Extract the (x, y) coordinate from the center of the cell holding the provided text.  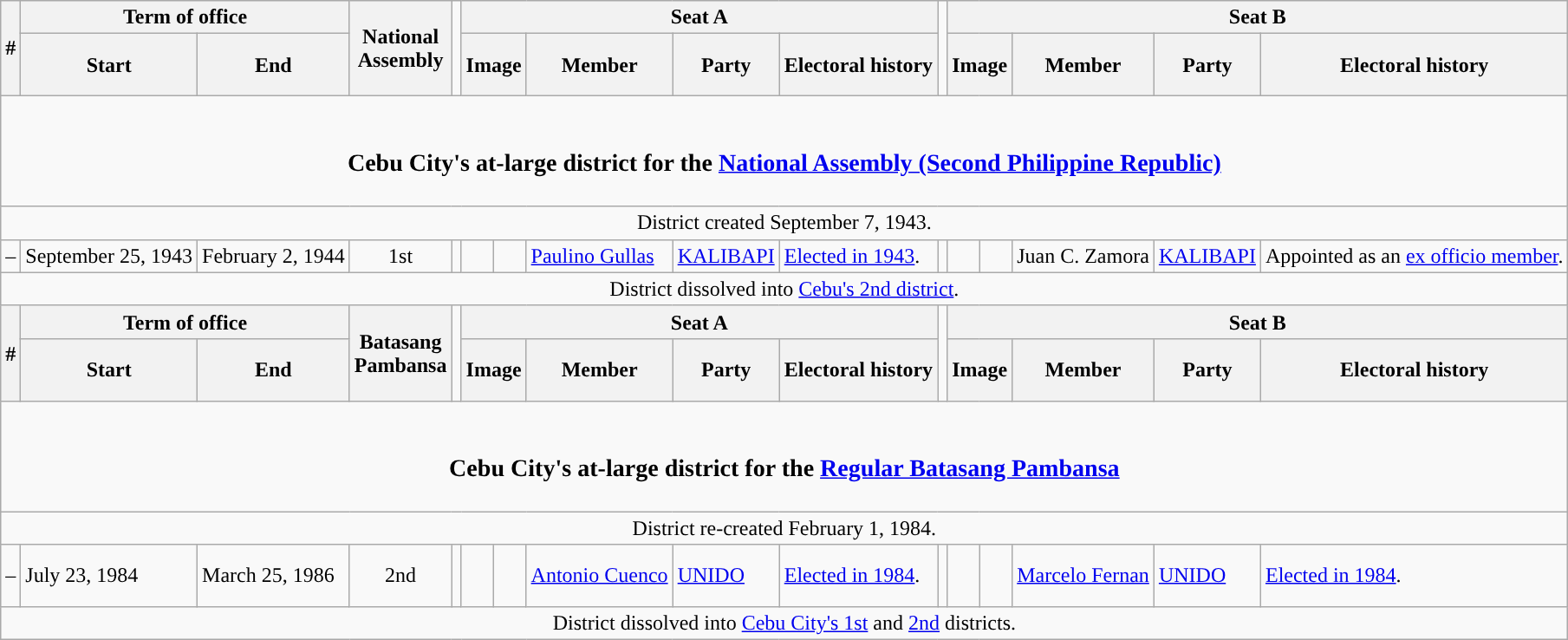
1st (400, 256)
March 25, 1986 (274, 576)
Appointed as an ex officio member. (1415, 256)
February 2, 1944 (274, 256)
September 25, 1943 (109, 256)
District dissolved into Cebu's 2nd district. (784, 289)
July 23, 1984 (109, 576)
2nd (400, 576)
Elected in 1943. (858, 256)
Juan C. Zamora (1083, 256)
Marcelo Fernan (1083, 576)
District created September 7, 1943. (784, 223)
District dissolved into Cebu City's 1st and 2nd districts. (784, 624)
District re-created February 1, 1984. (784, 528)
Antonio Cuenco (600, 576)
NationalAssembly (400, 49)
Paulino Gullas (600, 256)
Cebu City's at-large district for the National Assembly (Second Philippine Republic) (784, 151)
BatasangPambansa (400, 353)
Cebu City's at-large district for the Regular Batasang Pambansa (784, 456)
